Detect which cell encompasses the target text, then output its (X, Y) center coordinate. 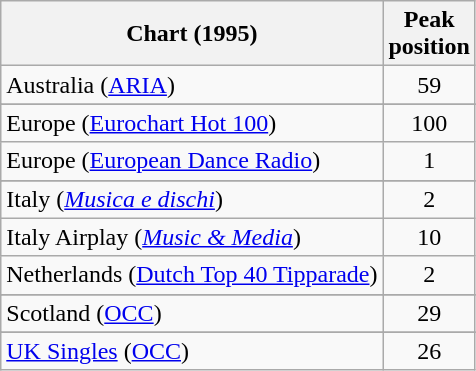
100 (429, 123)
Peakposition (429, 34)
10 (429, 237)
1 (429, 161)
Australia (ARIA) (192, 85)
Italy Airplay (Music & Media) (192, 237)
Europe (Eurochart Hot 100) (192, 123)
Scotland (OCC) (192, 313)
Netherlands (Dutch Top 40 Tipparade) (192, 275)
Europe (European Dance Radio) (192, 161)
26 (429, 351)
Italy (Musica e dischi) (192, 199)
59 (429, 85)
29 (429, 313)
Chart (1995) (192, 34)
UK Singles (OCC) (192, 351)
